Output the (X, Y) coordinate of the center of the cell containing the given text.  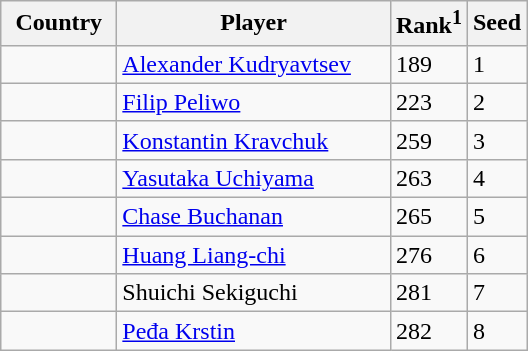
Seed (496, 24)
Shuichi Sekiguchi (254, 293)
Country (59, 24)
1 (496, 64)
263 (428, 178)
265 (428, 217)
Alexander Kudryavtsev (254, 64)
Yasutaka Uchiyama (254, 178)
Konstantin Kravchuk (254, 140)
281 (428, 293)
3 (496, 140)
189 (428, 64)
4 (496, 178)
Chase Buchanan (254, 217)
8 (496, 331)
5 (496, 217)
223 (428, 102)
7 (496, 293)
276 (428, 255)
Huang Liang-chi (254, 255)
Player (254, 24)
282 (428, 331)
259 (428, 140)
2 (496, 102)
Rank1 (428, 24)
Peđa Krstin (254, 331)
6 (496, 255)
Filip Peliwo (254, 102)
